Determine the (x, y) coordinate at the center of the cell enclosing the given text.  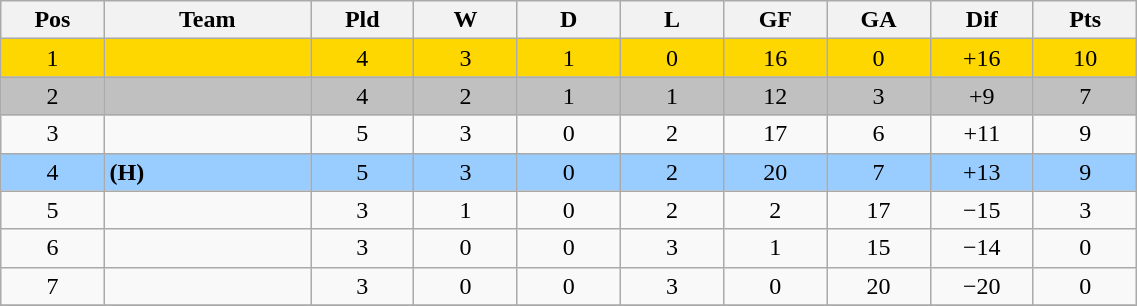
L (672, 20)
+11 (982, 134)
15 (878, 248)
(H) (208, 172)
10 (1084, 58)
Team (208, 20)
Dif (982, 20)
GA (878, 20)
Pos (52, 20)
12 (776, 96)
GF (776, 20)
Pld (362, 20)
Pts (1084, 20)
W (466, 20)
−15 (982, 210)
16 (776, 58)
−20 (982, 286)
−14 (982, 248)
+9 (982, 96)
+13 (982, 172)
+16 (982, 58)
D (568, 20)
